Search for the cell housing the specified text and yield its (x, y) center coordinate. 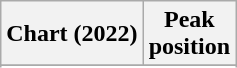
Chart (2022) (72, 34)
Peakposition (189, 34)
